Locate the cell with the specified text and output its [x, y] center coordinate. 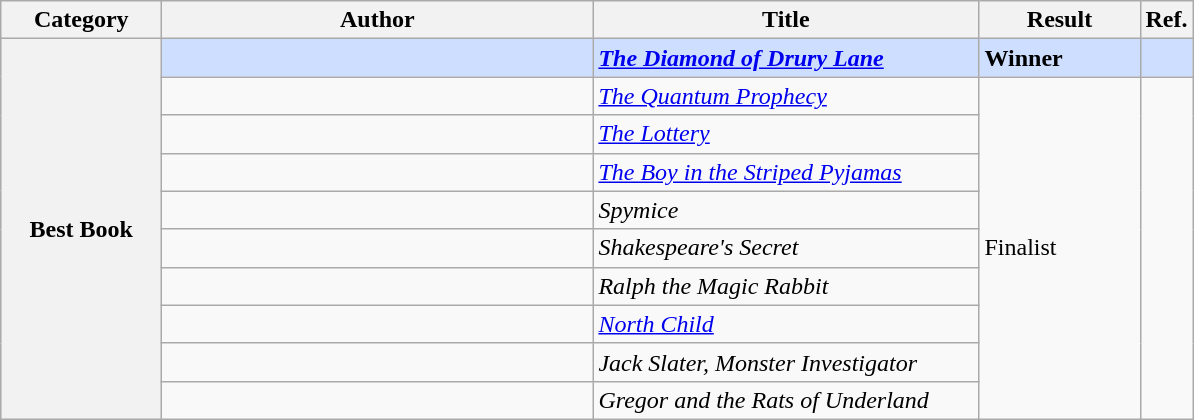
The Boy in the Striped Pyjamas [786, 172]
Ref. [1166, 20]
The Quantum Prophecy [786, 96]
Spymice [786, 210]
The Diamond of Drury Lane [786, 58]
Ralph the Magic Rabbit [786, 286]
Winner [1060, 58]
Finalist [1060, 248]
Gregor and the Rats of Underland [786, 400]
Result [1060, 20]
North Child [786, 324]
The Lottery [786, 134]
Best Book [82, 230]
Author [378, 20]
Jack Slater, Monster Investigator [786, 362]
Shakespeare's Secret [786, 248]
Title [786, 20]
Category [82, 20]
